Locate the cell with the specified text and output its [X, Y] center coordinate. 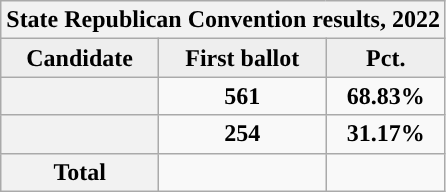
State Republican Convention results, 2022 [224, 20]
Total [80, 172]
31.17% [386, 134]
561 [243, 96]
Pct. [386, 58]
First ballot [243, 58]
254 [243, 134]
Candidate [80, 58]
68.83% [386, 96]
